For the text-containing cell, return its midpoint in [X, Y] coordinate format. 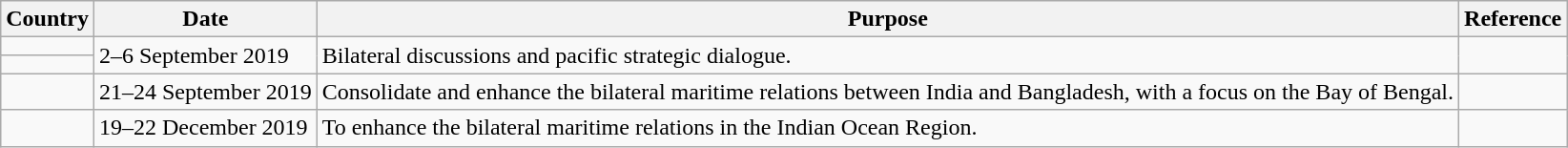
2–6 September 2019 [205, 55]
Bilateral discussions and pacific strategic dialogue. [887, 55]
Purpose [887, 19]
19–22 December 2019 [205, 128]
Reference [1513, 19]
21–24 September 2019 [205, 92]
Date [205, 19]
Consolidate and enhance the bilateral maritime relations between India and Bangladesh, with a focus on the Bay of Bengal. [887, 92]
Country [48, 19]
To enhance the bilateral maritime relations in the Indian Ocean Region. [887, 128]
